Return (X, Y) of the center of cell containing provided text 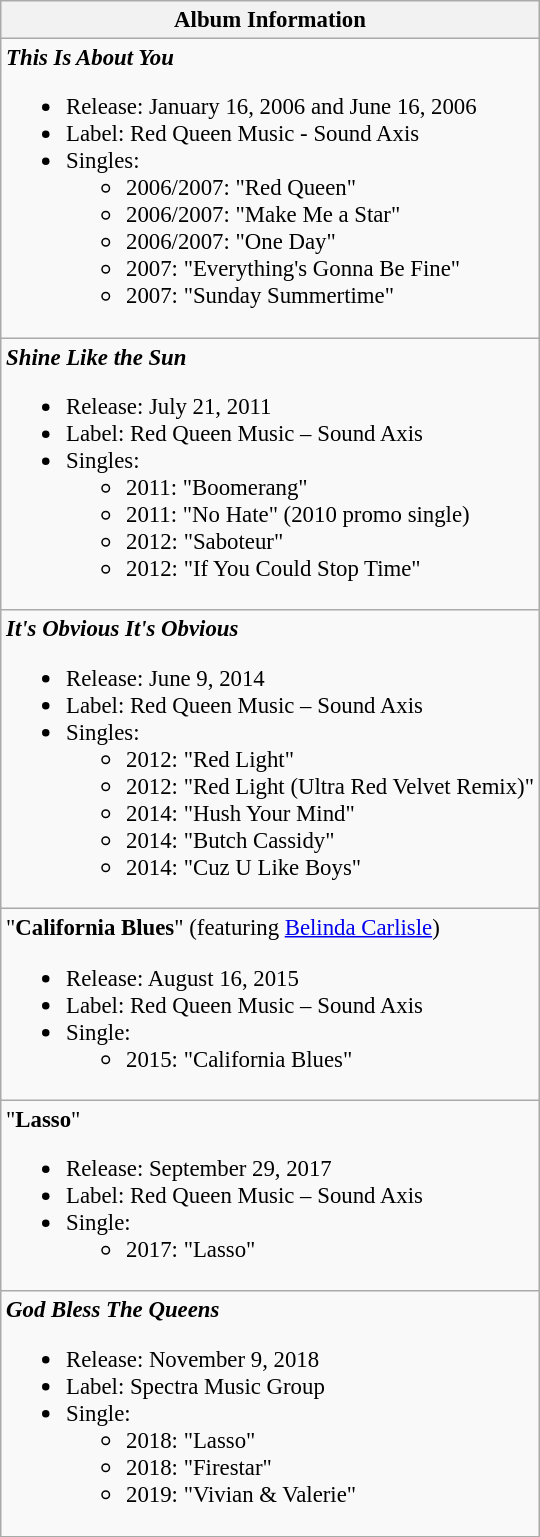
"Lasso"Release: September 29, 2017Label: Red Queen Music – Sound AxisSingle:2017: "Lasso" (270, 1196)
"California Blues" (featuring Belinda Carlisle)Release: August 16, 2015Label: Red Queen Music – Sound AxisSingle:2015: "California Blues" (270, 1004)
God Bless The QueensRelease: November 9, 2018Label: Spectra Music GroupSingle:2018: "Lasso"2018: "Firestar"2019: "Vivian & Valerie" (270, 1414)
Album Information (270, 20)
